Pinpoint the cell where the given text exists, returning its [X, Y] midpoint coordinate. 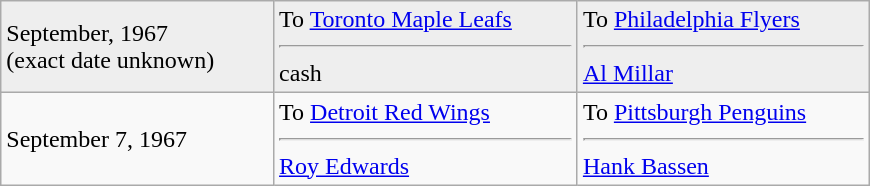
To Toronto Maple Leafscash [426, 47]
To Pittsburgh PenguinsHank Bassen [723, 139]
September, 1967(exact date unknown) [138, 47]
To Detroit Red WingsRoy Edwards [426, 139]
September 7, 1967 [138, 139]
To Philadelphia FlyersAl Millar [723, 47]
